Identify which cell holds the provided text, then report its (x, y) central coordinate. 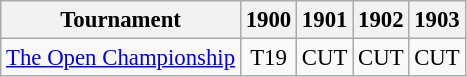
1901 (325, 20)
T19 (268, 58)
The Open Championship (121, 58)
Tournament (121, 20)
1900 (268, 20)
1903 (437, 20)
1902 (381, 20)
